Pinpoint the cell where the given text exists, returning its (x, y) midpoint coordinate. 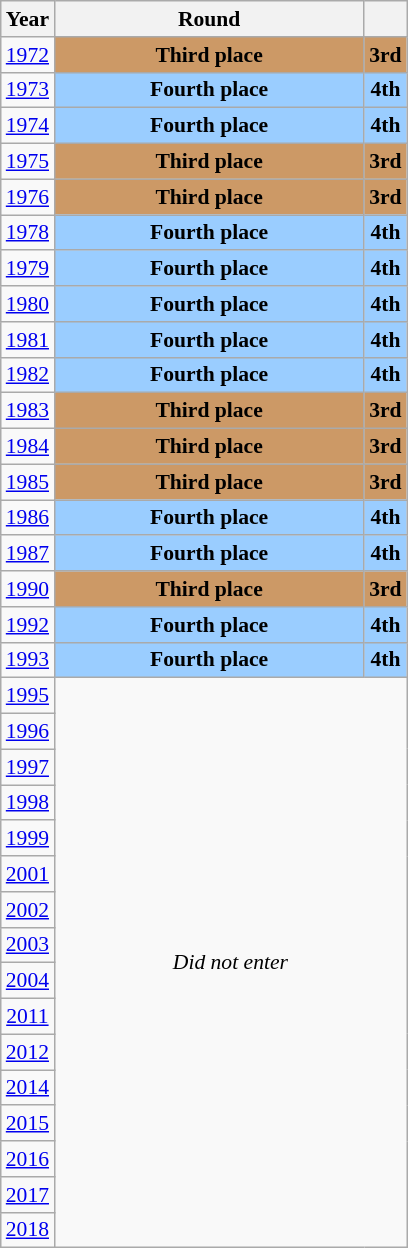
1974 (28, 126)
1986 (28, 518)
1993 (28, 660)
1984 (28, 447)
1978 (28, 233)
2001 (28, 874)
Year (28, 19)
1987 (28, 554)
2018 (28, 1230)
1973 (28, 90)
1995 (28, 696)
1975 (28, 162)
2004 (28, 981)
2003 (28, 945)
1990 (28, 589)
1985 (28, 482)
Round (209, 19)
1999 (28, 839)
1981 (28, 340)
2017 (28, 1195)
2002 (28, 910)
2016 (28, 1159)
1976 (28, 197)
2011 (28, 1017)
1998 (28, 803)
1997 (28, 767)
1992 (28, 625)
2012 (28, 1052)
1979 (28, 269)
2015 (28, 1124)
1983 (28, 411)
1982 (28, 375)
Did not enter (230, 963)
2014 (28, 1088)
1980 (28, 304)
1972 (28, 55)
1996 (28, 732)
